From the cell containing the given text, extract its center point as (x, y) coordinate. 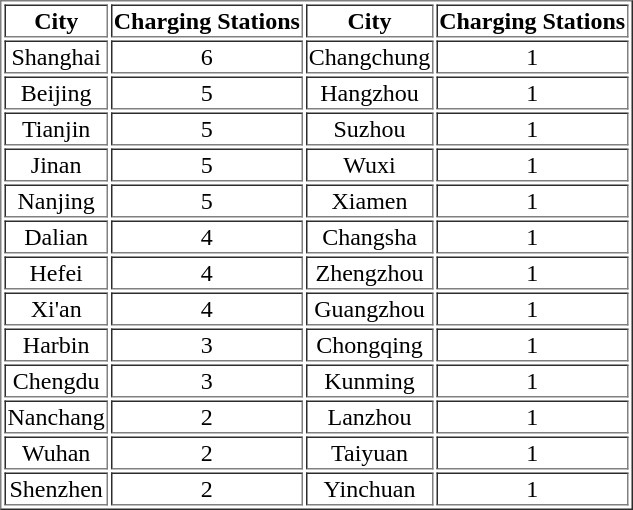
Chengdu (56, 380)
Changchung (370, 56)
Kunming (370, 380)
Beijing (56, 92)
Hangzhou (370, 92)
Wuxi (370, 164)
Shanghai (56, 56)
Harbin (56, 344)
Nanjing (56, 200)
Tianjin (56, 128)
Jinan (56, 164)
Yinchuan (370, 488)
6 (207, 56)
Lanzhou (370, 416)
Xi'an (56, 308)
Xiamen (370, 200)
Nanchang (56, 416)
Dalian (56, 236)
Suzhou (370, 128)
Zhengzhou (370, 272)
Hefei (56, 272)
Chongqing (370, 344)
Guangzhou (370, 308)
Changsha (370, 236)
Shenzhen (56, 488)
Wuhan (56, 452)
Taiyuan (370, 452)
